Detect which cell encompasses the target text, then output its [X, Y] center coordinate. 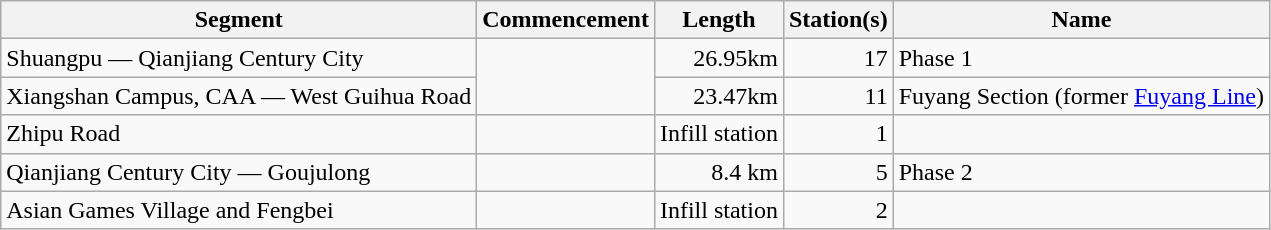
Length [718, 20]
Shuangpu — Qianjiang Century City [239, 58]
Xiangshan Campus, CAA — West Guihua Road [239, 96]
Fuyang Section (former Fuyang Line) [1081, 96]
Phase 2 [1081, 172]
26.95km [718, 58]
8.4 km [718, 172]
5 [838, 172]
Station(s) [838, 20]
Name [1081, 20]
Phase 1 [1081, 58]
2 [838, 210]
Segment [239, 20]
23.47km [718, 96]
Asian Games Village and Fengbei [239, 210]
11 [838, 96]
Qianjiang Century City — Goujulong [239, 172]
1 [838, 134]
Commencement [566, 20]
Zhipu Road [239, 134]
17 [838, 58]
